Output the [x, y] coordinate of the center of the cell containing the given text.  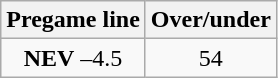
Over/under [210, 20]
Pregame line [74, 20]
54 [210, 58]
NEV –4.5 [74, 58]
